Capture the cell that displays the provided text and extract its (X, Y) central coordinate. 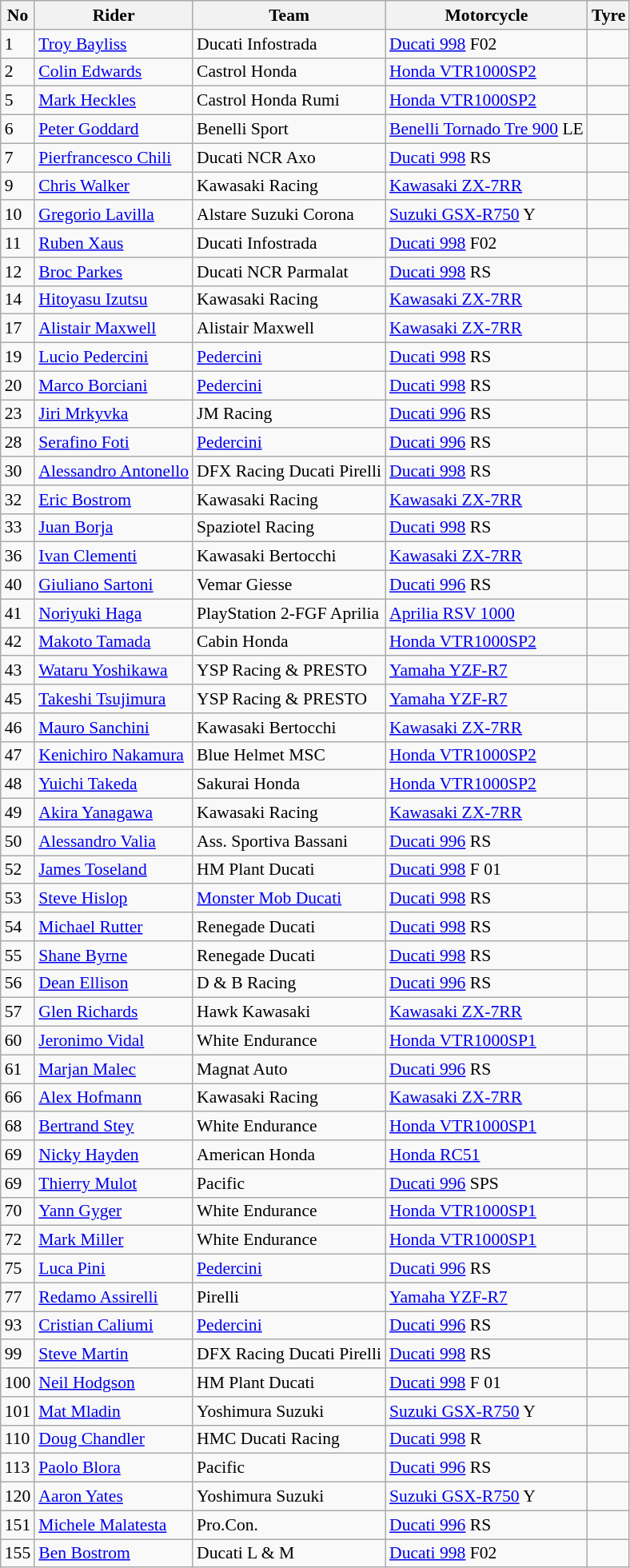
Cristian Caliumi (114, 1326)
Glen Richards (114, 1012)
6 (18, 130)
2 (18, 72)
Ben Bostrom (114, 1554)
Mark Heckles (114, 101)
53 (18, 899)
Chris Walker (114, 186)
Benelli Sport (289, 130)
No (18, 15)
41 (18, 613)
Jeronimo Vidal (114, 1041)
Steve Martin (114, 1355)
Michele Malatesta (114, 1525)
Ducati 996 SPS (486, 1183)
Team (289, 15)
Eric Bostrom (114, 500)
Thierry Mulot (114, 1183)
Gregorio Lavilla (114, 215)
Monster Mob Ducati (289, 899)
42 (18, 642)
Cabin Honda (289, 642)
Aaron Yates (114, 1497)
113 (18, 1468)
Lucio Pedercini (114, 357)
61 (18, 1069)
Broc Parkes (114, 272)
Ducati NCR Axo (289, 158)
100 (18, 1382)
101 (18, 1411)
Redamo Assirelli (114, 1297)
Juan Borja (114, 528)
43 (18, 671)
60 (18, 1041)
32 (18, 500)
Pro.Con. (289, 1525)
Honda RC51 (486, 1155)
Motorcycle (486, 15)
Sakurai Honda (289, 784)
110 (18, 1439)
49 (18, 813)
66 (18, 1098)
Ivan Clementi (114, 557)
Spaziotel Racing (289, 528)
Akira Yanagawa (114, 813)
77 (18, 1297)
Yann Gyger (114, 1211)
1 (18, 44)
Michael Rutter (114, 927)
68 (18, 1127)
Alstare Suzuki Corona (289, 215)
Hitoyasu Izutsu (114, 300)
75 (18, 1269)
Shane Byrne (114, 956)
Ducati NCR Parmalat (289, 272)
HMC Ducati Racing (289, 1439)
120 (18, 1497)
PlayStation 2-FGF Aprilia (289, 613)
23 (18, 414)
Castrol Honda Rumi (289, 101)
47 (18, 756)
Doug Chandler (114, 1439)
Mauro Sanchini (114, 728)
American Honda (289, 1155)
Ruben Xaus (114, 243)
155 (18, 1554)
Pirelli (289, 1297)
Castrol Honda (289, 72)
10 (18, 215)
12 (18, 272)
Makoto Tamada (114, 642)
Alessandro Antonello (114, 471)
Mark Miller (114, 1240)
57 (18, 1012)
Mat Mladin (114, 1411)
Jiri Mrkyvka (114, 414)
JM Racing (289, 414)
D & B Racing (289, 983)
93 (18, 1326)
11 (18, 243)
Takeshi Tsujimura (114, 699)
50 (18, 841)
Luca Pini (114, 1269)
46 (18, 728)
Noriyuki Haga (114, 613)
151 (18, 1525)
Ducati L & M (289, 1554)
Peter Goddard (114, 130)
Troy Bayliss (114, 44)
Neil Hodgson (114, 1382)
Ass. Sportiva Bassani (289, 841)
Blue Helmet MSC (289, 756)
54 (18, 927)
Magnat Auto (289, 1069)
70 (18, 1211)
Tyre (608, 15)
7 (18, 158)
48 (18, 784)
Marco Borciani (114, 385)
Yuichi Takeda (114, 784)
33 (18, 528)
Wataru Yoshikawa (114, 671)
Vemar Giesse (289, 585)
Marjan Malec (114, 1069)
5 (18, 101)
Alex Hofmann (114, 1098)
9 (18, 186)
Kenichiro Nakamura (114, 756)
Pierfrancesco Chili (114, 158)
Ducati 998 R (486, 1439)
28 (18, 443)
19 (18, 357)
James Toseland (114, 870)
Benelli Tornado Tre 900 LE (486, 130)
Dean Ellison (114, 983)
Aprilia RSV 1000 (486, 613)
45 (18, 699)
56 (18, 983)
Paolo Blora (114, 1468)
Serafino Foti (114, 443)
17 (18, 329)
72 (18, 1240)
14 (18, 300)
99 (18, 1355)
Steve Hislop (114, 899)
Giuliano Sartoni (114, 585)
36 (18, 557)
55 (18, 956)
40 (18, 585)
Colin Edwards (114, 72)
Rider (114, 15)
52 (18, 870)
Nicky Hayden (114, 1155)
20 (18, 385)
30 (18, 471)
Alessandro Valia (114, 841)
Bertrand Stey (114, 1127)
Hawk Kawasaki (289, 1012)
